For the text-containing cell, return its midpoint in [X, Y] coordinate format. 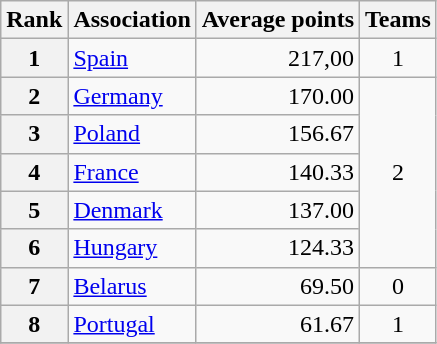
Belarus [132, 286]
France [132, 172]
Hungary [132, 248]
Poland [132, 134]
Denmark [132, 210]
69.50 [278, 286]
156.67 [278, 134]
Spain [132, 58]
61.67 [278, 324]
3 [34, 134]
Portugal [132, 324]
Rank [34, 20]
Association [132, 20]
170.00 [278, 96]
4 [34, 172]
Teams [398, 20]
6 [34, 248]
7 [34, 286]
Average points [278, 20]
8 [34, 324]
137.00 [278, 210]
140.33 [278, 172]
217,00 [278, 58]
124.33 [278, 248]
5 [34, 210]
Germany [132, 96]
0 [398, 286]
